Output the (X, Y) coordinate of the center of the cell containing the given text.  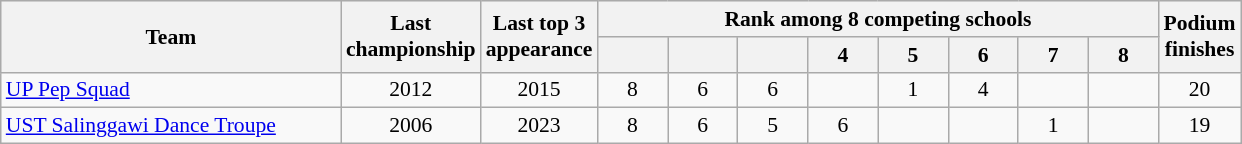
UST Salinggawi Dance Troupe (171, 126)
Team (171, 36)
Last top 3appearance (540, 36)
Lastchampionship (411, 36)
7 (1053, 55)
2012 (411, 90)
Rank among 8 competing schools (878, 19)
2023 (540, 126)
20 (1199, 90)
19 (1199, 126)
2015 (540, 90)
Podium finishes (1199, 36)
UP Pep Squad (171, 90)
2006 (411, 126)
